For the text-containing cell, return its midpoint in [X, Y] coordinate format. 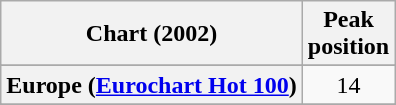
14 [348, 85]
Europe (Eurochart Hot 100) [152, 85]
Peakposition [348, 34]
Chart (2002) [152, 34]
